Detect which cell encompasses the target text, then output its [X, Y] center coordinate. 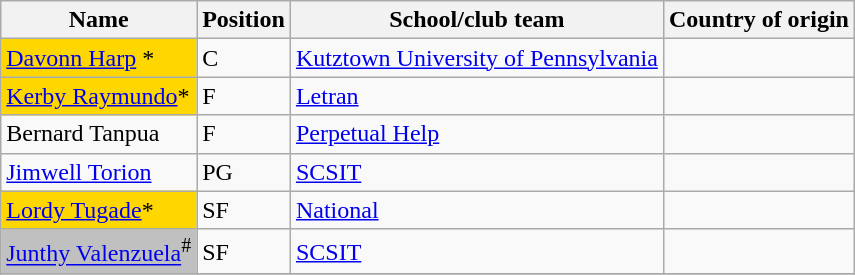
Perpetual Help [476, 134]
Lordy Tugade* [99, 210]
Jimwell Torion [99, 172]
Country of origin [758, 20]
Kutztown University of Pennsylvania [476, 58]
Position [244, 20]
Kerby Raymundo* [99, 96]
PG [244, 172]
Davonn Harp * [99, 58]
C [244, 58]
Bernard Tanpua [99, 134]
Letran [476, 96]
Junthy Valenzuela# [99, 252]
National [476, 210]
Name [99, 20]
School/club team [476, 20]
